Return the [x, y] coordinate for the center point of the cell that contains the specified text.  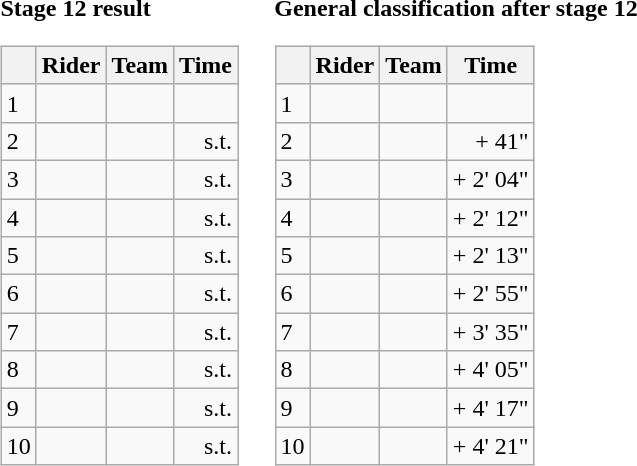
+ 2' 13" [490, 256]
+ 4' 17" [490, 408]
+ 4' 21" [490, 446]
+ 2' 04" [490, 179]
+ 2' 12" [490, 217]
+ 2' 55" [490, 294]
+ 3' 35" [490, 332]
+ 4' 05" [490, 370]
+ 41" [490, 141]
